Return the (X, Y) coordinate for the center point of the cell that contains the specified text.  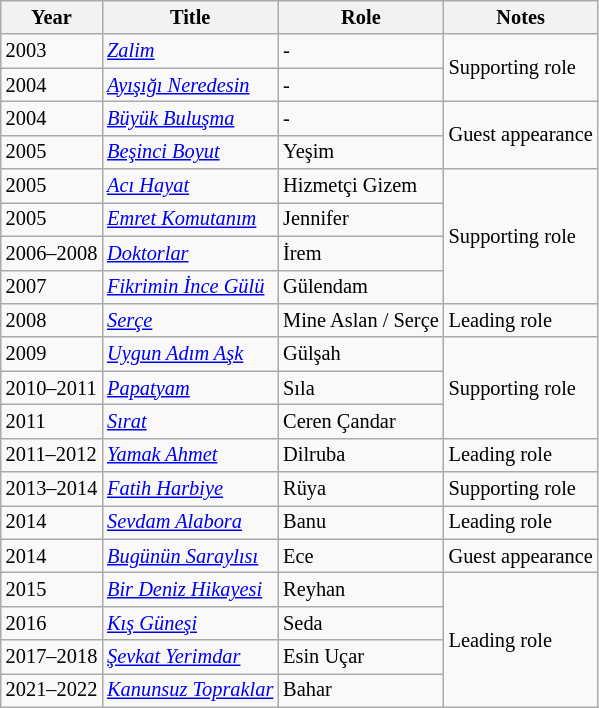
Uygun Adım Aşk (190, 354)
Rüya (360, 489)
2017–2018 (52, 657)
Ayışığı Neredesin (190, 85)
Banu (360, 522)
2008 (52, 320)
Bugünün Saraylısı (190, 556)
2011 (52, 421)
Zalim (190, 51)
2011–2012 (52, 455)
Kanunsuz Topraklar (190, 690)
Title (190, 17)
Hizmetçi Gizem (360, 186)
Sırat (190, 421)
Jennifer (360, 219)
2007 (52, 287)
Acı Hayat (190, 186)
Gülşah (360, 354)
Ece (360, 556)
Yeşim (360, 152)
Year (52, 17)
Fikrimin İnce Gülü (190, 287)
Reyhan (360, 589)
Emret Komutanım (190, 219)
Serçe (190, 320)
2006–2008 (52, 253)
2016 (52, 623)
Bir Deniz Hikayesi (190, 589)
2003 (52, 51)
Sevdam Alabora (190, 522)
Esin Uçar (360, 657)
Bahar (360, 690)
2010–2011 (52, 388)
2013–2014 (52, 489)
Notes (521, 17)
Doktorlar (190, 253)
Mine Aslan / Serçe (360, 320)
Gülendam (360, 287)
Büyük Buluşma (190, 118)
Sıla (360, 388)
2015 (52, 589)
Ceren Çandar (360, 421)
Papatyam (190, 388)
İrem (360, 253)
Kış Güneşi (190, 623)
Şevkat Yerimdar (190, 657)
Role (360, 17)
Dilruba (360, 455)
2009 (52, 354)
Yamak Ahmet (190, 455)
2021–2022 (52, 690)
Fatih Harbiye (190, 489)
Beşinci Boyut (190, 152)
Seda (360, 623)
